For the text-containing cell, return its midpoint in (X, Y) coordinate format. 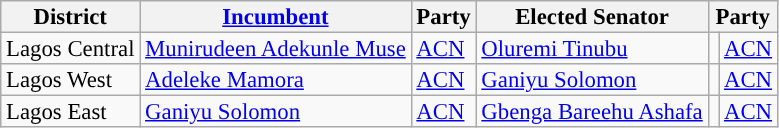
Incumbent (276, 17)
Gbenga Bareehu Ashafa (592, 112)
Elected Senator (592, 17)
Adeleke Mamora (276, 80)
Munirudeen Adekunle Muse (276, 49)
Lagos Central (70, 49)
Lagos West (70, 80)
District (70, 17)
Lagos East (70, 112)
Oluremi Tinubu (592, 49)
